Return the [x, y] coordinate for the center point of the cell that contains the specified text.  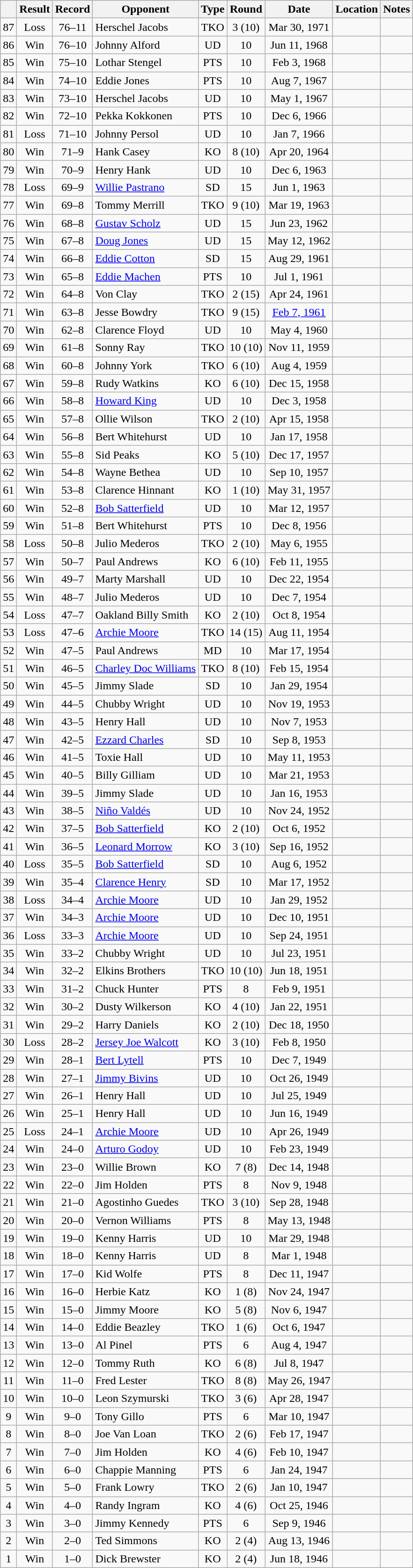
Ted Simmons [146, 1541]
12–0 [73, 1363]
41 [8, 846]
55 [8, 597]
Jan 22, 1951 [299, 1006]
Herbie Katz [146, 1291]
Chappie Manning [146, 1470]
66 [8, 401]
76 [8, 223]
26 [8, 1114]
39 [8, 882]
Apr 26, 1949 [299, 1131]
Aug 4, 1959 [299, 365]
86 [8, 45]
34–4 [73, 900]
Apr 28, 1947 [299, 1399]
Agostinho Guedes [146, 1203]
24–0 [73, 1149]
11 [8, 1381]
Jimmy Kennedy [146, 1523]
Johnny Alford [146, 45]
Feb 17, 1947 [299, 1434]
25–1 [73, 1114]
Randy Ingram [146, 1505]
71–9 [73, 152]
Willie Pastrano [146, 187]
Record [73, 9]
Date [299, 9]
37–5 [73, 829]
68 [8, 365]
35 [8, 953]
Feb 11, 1955 [299, 562]
58 [8, 544]
1 (6) [246, 1327]
Jan 24, 1947 [299, 1470]
53 [8, 633]
50 [8, 686]
69–9 [73, 187]
Howard King [146, 401]
21 [8, 1203]
57 [8, 562]
Dec 7, 1954 [299, 597]
Apr 15, 1958 [299, 419]
74–10 [73, 80]
Jun 18, 1946 [299, 1559]
Johnny York [146, 365]
53–8 [73, 490]
Aug 13, 1946 [299, 1541]
45 [8, 775]
Sep 10, 1957 [299, 472]
18–0 [73, 1256]
84 [8, 80]
Dec 8, 1956 [299, 526]
Ollie Wilson [146, 419]
35–5 [73, 864]
21–0 [73, 1203]
11–0 [73, 1381]
32–2 [73, 971]
19 [8, 1238]
27 [8, 1096]
76–11 [73, 27]
14–0 [73, 1327]
71 [8, 312]
Sid Peaks [146, 454]
May 12, 1962 [299, 241]
Sep 9, 1946 [299, 1523]
73–10 [73, 98]
28–2 [73, 1042]
34 [8, 971]
Billy Gilliam [146, 775]
Sep 28, 1948 [299, 1203]
2–0 [73, 1541]
40 [8, 864]
36–5 [73, 846]
24–1 [73, 1131]
61–8 [73, 348]
3–0 [73, 1523]
Hank Casey [146, 152]
69 [8, 348]
Nov 24, 1947 [299, 1291]
Jun 16, 1949 [299, 1114]
Mar 17, 1952 [299, 882]
30 [8, 1042]
81 [8, 134]
68–8 [73, 223]
Nov 6, 1947 [299, 1309]
79 [8, 169]
55–8 [73, 454]
3 [8, 1523]
Leon Szymurski [146, 1399]
Fred Lester [146, 1381]
1–0 [73, 1559]
48 [8, 722]
33 [8, 989]
Sep 16, 1952 [299, 846]
Jul 25, 1949 [299, 1096]
May 4, 1960 [299, 330]
Vernon Williams [146, 1220]
Feb 23, 1949 [299, 1149]
Apr 20, 1964 [299, 152]
Clarence Hinnant [146, 490]
34–3 [73, 918]
64 [8, 437]
1 [8, 1559]
May 13, 1948 [299, 1220]
Mar 10, 1947 [299, 1416]
Jun 1, 1963 [299, 187]
Al Pinel [146, 1345]
65 [8, 419]
Dec 6, 1963 [299, 169]
56 [8, 579]
78 [8, 187]
37 [8, 918]
8–0 [73, 1434]
47 [8, 739]
Location [357, 9]
Feb 7, 1961 [299, 312]
Feb 9, 1951 [299, 989]
19–0 [73, 1238]
Mar 21, 1953 [299, 775]
23–0 [73, 1167]
Oct 25, 1946 [299, 1505]
9–0 [73, 1416]
50–8 [73, 544]
May 6, 1955 [299, 544]
Jesse Bowdry [146, 312]
Round [246, 9]
9 [8, 1416]
17 [8, 1274]
24 [8, 1149]
40–5 [73, 775]
Feb 15, 1954 [299, 668]
41–5 [73, 757]
62–8 [73, 330]
46 [8, 757]
Niño Valdés [146, 811]
47–6 [73, 633]
64–8 [73, 294]
Nov 19, 1953 [299, 704]
Feb 10, 1947 [299, 1452]
2 [8, 1541]
Dec 15, 1958 [299, 383]
Mar 19, 1963 [299, 205]
59–8 [73, 383]
Tommy Ruth [146, 1363]
Eddie Machen [146, 277]
Henry Hank [146, 169]
Nov 9, 1948 [299, 1185]
1 (10) [246, 490]
71–10 [73, 134]
49–7 [73, 579]
25 [8, 1131]
56–8 [73, 437]
31 [8, 1024]
14 [8, 1327]
75–10 [73, 63]
29–2 [73, 1024]
7 [8, 1452]
39–5 [73, 793]
Dec 6, 1966 [299, 116]
13–0 [73, 1345]
72 [8, 294]
7 (8) [246, 1167]
Aug 11, 1954 [299, 633]
10–0 [73, 1399]
Dec 14, 1948 [299, 1167]
87 [8, 27]
69–8 [73, 205]
59 [8, 526]
60–8 [73, 365]
52–8 [73, 508]
Apr 24, 1961 [299, 294]
Elkins Brothers [146, 971]
52 [8, 650]
Jul 1, 1961 [299, 277]
80 [8, 152]
31–2 [73, 989]
Type [213, 9]
Nov 11, 1959 [299, 348]
13 [8, 1345]
20 [8, 1220]
63 [8, 454]
85 [8, 63]
42 [8, 829]
May 26, 1947 [299, 1381]
Notes [397, 9]
Pekka Kokkonen [146, 116]
22 [8, 1185]
Bert Lytell [146, 1060]
May 1, 1967 [299, 98]
2 (15) [246, 294]
Oct 8, 1954 [299, 615]
May 31, 1957 [299, 490]
Sep 24, 1951 [299, 935]
Nov 24, 1952 [299, 811]
28 [8, 1078]
Oct 26, 1949 [299, 1078]
Toxie Hall [146, 757]
54 [8, 615]
82 [8, 116]
73 [8, 277]
4 [8, 1505]
Mar 29, 1948 [299, 1238]
6 (8) [246, 1363]
Jersey Joe Walcott [146, 1042]
Wayne Bethea [146, 472]
Dusty Wilkerson [146, 1006]
Harry Daniels [146, 1024]
46–5 [73, 668]
20–0 [73, 1220]
MD [213, 650]
66–8 [73, 259]
58–8 [73, 401]
Mar 1, 1948 [299, 1256]
Oct 6, 1947 [299, 1327]
Sep 8, 1953 [299, 739]
38 [8, 900]
51–8 [73, 526]
47–7 [73, 615]
9 (10) [246, 205]
Eddie Beazley [146, 1327]
15–0 [73, 1309]
29 [8, 1060]
Frank Lowry [146, 1488]
42–5 [73, 739]
Dec 10, 1951 [299, 918]
48–7 [73, 597]
Aug 4, 1947 [299, 1345]
Feb 8, 1950 [299, 1042]
4 (10) [246, 1006]
Oakland Billy Smith [146, 615]
Dec 7, 1949 [299, 1060]
Mar 12, 1957 [299, 508]
16–0 [73, 1291]
22–0 [73, 1185]
67 [8, 383]
44–5 [73, 704]
Jimmy Bivins [146, 1078]
Jan 29, 1954 [299, 686]
45–5 [73, 686]
49 [8, 704]
Jul 8, 1947 [299, 1363]
Oct 6, 1952 [299, 829]
Aug 6, 1952 [299, 864]
43–5 [73, 722]
Tommy Merrill [146, 205]
Marty Marshall [146, 579]
Kid Wolfe [146, 1274]
Ezzard Charles [146, 739]
61 [8, 490]
60 [8, 508]
Von Clay [146, 294]
Jun 18, 1951 [299, 971]
Gustav Scholz [146, 223]
75 [8, 241]
62 [8, 472]
Lothar Stengel [146, 63]
70–9 [73, 169]
5 (8) [246, 1309]
6–0 [73, 1470]
Eddie Cotton [146, 259]
67–8 [73, 241]
Eddie Jones [146, 80]
47–5 [73, 650]
Arturo Godoy [146, 1149]
Jan 17, 1958 [299, 437]
51 [8, 668]
26–1 [73, 1096]
Rudy Watkins [146, 383]
Jan 10, 1947 [299, 1488]
12 [8, 1363]
54–8 [73, 472]
57–8 [73, 419]
Doug Jones [146, 241]
Jan 16, 1953 [299, 793]
36 [8, 935]
Leonard Morrow [146, 846]
Joe Van Loan [146, 1434]
3 (6) [246, 1399]
33–2 [73, 953]
74 [8, 259]
Feb 3, 1968 [299, 63]
27–1 [73, 1078]
23 [8, 1167]
Dec 3, 1958 [299, 401]
30–2 [73, 1006]
Mar 17, 1954 [299, 650]
Dec 17, 1957 [299, 454]
Sonny Ray [146, 348]
Clarence Floyd [146, 330]
32 [8, 1006]
Jul 23, 1951 [299, 953]
Dec 11, 1947 [299, 1274]
5 [8, 1488]
Opponent [146, 9]
18 [8, 1256]
76–10 [73, 45]
14 (15) [246, 633]
Jimmy Moore [146, 1309]
28–1 [73, 1060]
Jan 7, 1966 [299, 134]
Willie Brown [146, 1167]
Jun 11, 1968 [299, 45]
72–10 [73, 116]
33–3 [73, 935]
Jun 23, 1962 [299, 223]
4–0 [73, 1505]
Nov 7, 1953 [299, 722]
Chuck Hunter [146, 989]
Charley Doc Williams [146, 668]
16 [8, 1291]
83 [8, 98]
Aug 29, 1961 [299, 259]
Jan 29, 1952 [299, 900]
Dec 22, 1954 [299, 579]
5 (10) [246, 454]
65–8 [73, 277]
77 [8, 205]
17–0 [73, 1274]
5–0 [73, 1488]
Mar 30, 1971 [299, 27]
Clarence Henry [146, 882]
Johnny Persol [146, 134]
Dec 18, 1950 [299, 1024]
Aug 7, 1967 [299, 80]
1 (8) [246, 1291]
70 [8, 330]
Result [35, 9]
Dick Brewster [146, 1559]
7–0 [73, 1452]
May 11, 1953 [299, 757]
50–7 [73, 562]
38–5 [73, 811]
9 (15) [246, 312]
44 [8, 793]
43 [8, 811]
Tony Gillo [146, 1416]
8 (8) [246, 1381]
63–8 [73, 312]
35–4 [73, 882]
